For the text-containing cell, return its midpoint in [x, y] coordinate format. 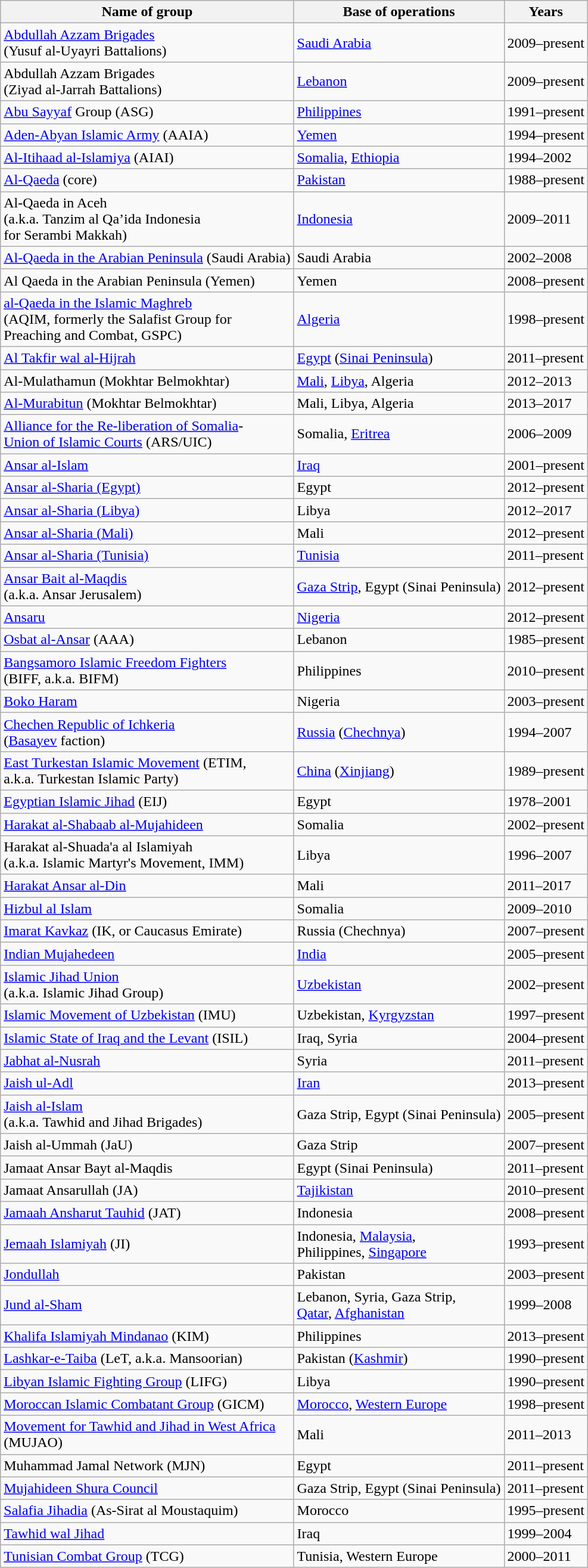
Jondullah [147, 1275]
Somalia, Eritrea [399, 434]
Al-Itihaad al-Islamiya (AIAI) [147, 157]
Harakat al-Shuada'a al Islamiyah (a.k.a. Islamic Martyr's Movement, IMM) [147, 855]
Gaza Strip [399, 1145]
Name of group [147, 12]
Ansar al-Islam [147, 465]
1993–present [546, 1244]
2001–present [546, 465]
China (Xinjiang) [399, 770]
2011–2017 [546, 886]
Tunisia, Western Europe [399, 1556]
Ansar Bait al-Maqdis (a.k.a. Ansar Jerusalem) [147, 587]
1994–2002 [546, 157]
Abu Sayyaf Group (ASG) [147, 112]
Morocco, Western Europe [399, 1404]
Ansaru [147, 617]
Jaish al-Islam (a.k.a. Tawhid and Jihad Brigades) [147, 1114]
2009–2011 [546, 219]
Bangsamoro Islamic Freedom Fighters (BIFF, a.k.a. BIFM) [147, 670]
Al-Qaeda in the Arabian Peninsula (Saudi Arabia) [147, 258]
1978–2001 [546, 801]
Jaish ul-Adl [147, 1083]
1997–present [546, 1015]
Islamic Movement of Uzbekistan (IMU) [147, 1015]
2012–2017 [546, 510]
Al-Murabitun (Mokhtar Belmokhtar) [147, 404]
2002–2008 [546, 258]
Harakat al-Shabaab al-Mujahideen [147, 825]
Indonesia, Malaysia, Philippines, Singapore [399, 1244]
Boko Haram [147, 701]
Lashkar-e-Taiba (LeT, a.k.a. Mansoorian) [147, 1359]
Alliance for the Re-liberation of Somalia-Union of Islamic Courts (ARS/UIC) [147, 434]
Jemaah Islamiyah (JI) [147, 1244]
Morocco [399, 1511]
1991–present [546, 112]
Al-Qaeda in Aceh (a.k.a. Tanzim al Qa’ida Indonesia for Serambi Makkah) [147, 219]
Lebanon, Syria, Gaza Strip, Qatar, Afghanistan [399, 1306]
Mujahideen Shura Council [147, 1488]
1996–2007 [546, 855]
Muhammad Jamal Network (MJN) [147, 1465]
Tunisian Combat Group (TCG) [147, 1556]
al-Qaeda in the Islamic Maghreb (AQIM, formerly the Salafist Group for Preaching and Combat, GSPC) [147, 319]
Abdullah Azzam Brigades (Yusuf al-Uyayri Battalions) [147, 43]
Jamaat Ansarullah (JA) [147, 1190]
Syria [399, 1061]
Jund al-Sham [147, 1306]
Tawhid wal Jihad [147, 1533]
Islamic Jihad Union(a.k.a. Islamic Jihad Group) [147, 985]
Ansar al-Sharia (Egypt) [147, 488]
Jamaat Ansar Bayt al-Maqdis [147, 1167]
2012–2013 [546, 381]
2006–2009 [546, 434]
Egyptian Islamic Jihad (EIJ) [147, 801]
Ansar al-Sharia (Libya) [147, 510]
Uzbekistan [399, 985]
Al-Qaeda (core) [147, 180]
Uzbekistan, Kyrgyzstan [399, 1015]
Osbat al-Ansar (AAA) [147, 640]
Al Qaeda in the Arabian Peninsula (Yemen) [147, 280]
Harakat Ansar al-Din [147, 886]
Al-Mulathamun (Mokhtar Belmokhtar) [147, 381]
1994–present [546, 135]
Aden-Abyan Islamic Army (AAIA) [147, 135]
East Turkestan Islamic Movement (ETIM, a.k.a. Turkestan Islamic Party) [147, 770]
Base of operations [399, 12]
1985–present [546, 640]
Abdullah Azzam Brigades (Ziyad al-Jarrah Battalions) [147, 81]
Movement for Tawhid and Jihad in West Africa (MUJAO) [147, 1434]
Somalia, Ethiopia [399, 157]
2000–2011 [546, 1556]
Tajikistan [399, 1190]
2013–2017 [546, 404]
Iraq, Syria [399, 1038]
Indian Mujahedeen [147, 954]
1999–2004 [546, 1533]
Jabhat al-Nusrah [147, 1061]
Pakistan (Kashmir) [399, 1359]
Algeria [399, 319]
1994–2007 [546, 732]
1995–present [546, 1511]
Ansar al-Sharia (Tunisia) [147, 556]
2004–present [546, 1038]
Islamic State of Iraq and the Levant (ISIL) [147, 1038]
Imarat Kavkaz (IK, or Caucasus Emirate) [147, 931]
1988–present [546, 180]
Chechen Republic of Ichkeria (Basayev faction) [147, 732]
India [399, 954]
Al Takfir wal al-Hijrah [147, 358]
1989–present [546, 770]
Tunisia [399, 556]
1999–2008 [546, 1306]
Salafia Jihadia (As-Sirat al Moustaquim) [147, 1511]
Hizbul al Islam [147, 909]
Iran [399, 1083]
2011–2013 [546, 1434]
Khalifa Islamiyah Mindanao (KIM) [147, 1336]
Libyan Islamic Fighting Group (LIFG) [147, 1381]
Jamaah Ansharut Tauhid (JAT) [147, 1213]
Moroccan Islamic Combatant Group (GICM) [147, 1404]
2009–2010 [546, 909]
Jaish al-Ummah (JaU) [147, 1145]
Ansar al-Sharia (Mali) [147, 533]
Years [546, 12]
